Pinpoint the cell where the given text exists, returning its [X, Y] midpoint coordinate. 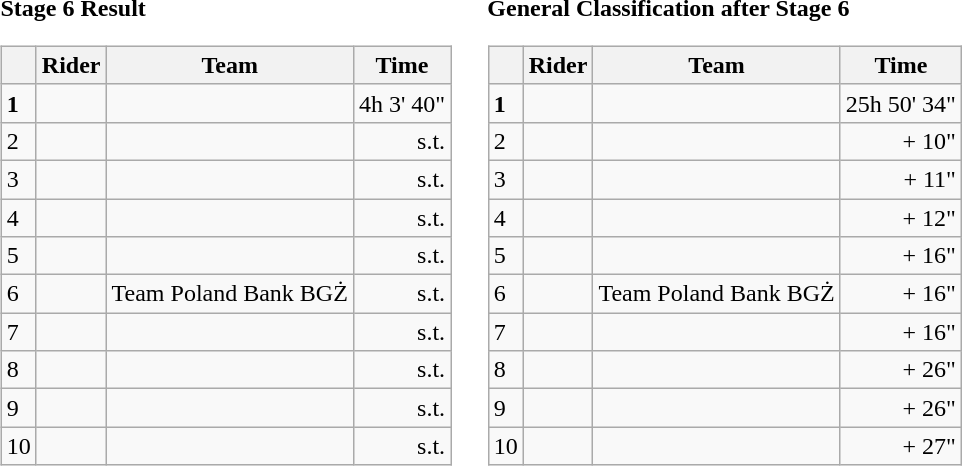
+ 12" [900, 217]
25h 50' 34" [900, 103]
+ 27" [900, 446]
4h 3' 40" [402, 103]
+ 11" [900, 179]
+ 10" [900, 141]
